Determine the (X, Y) coordinate at the center of the cell enclosing the given text.  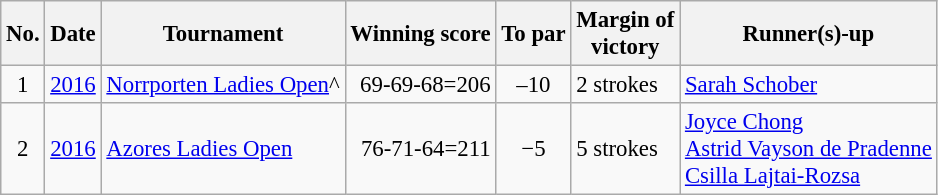
No. (23, 34)
Sarah Schober (809, 85)
Tournament (223, 34)
Norrporten Ladies Open^ (223, 85)
2 (23, 149)
Margin ofvictory (626, 34)
69-69-68=206 (420, 85)
To par (534, 34)
Azores Ladies Open (223, 149)
−5 (534, 149)
76-71-64=211 (420, 149)
2 strokes (626, 85)
–10 (534, 85)
5 strokes (626, 149)
Runner(s)-up (809, 34)
Joyce Chong Astrid Vayson de Pradenne Csilla Lajtai-Rozsa (809, 149)
Date (73, 34)
1 (23, 85)
Winning score (420, 34)
